Output the (X, Y) coordinate of the center of the cell containing the given text.  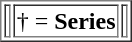
† = Series (66, 20)
